Locate the cell with the specified text and output its [x, y] center coordinate. 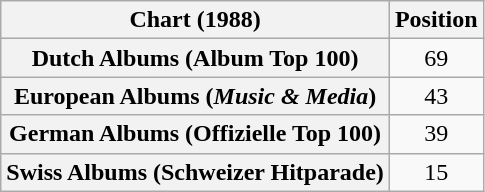
69 [436, 58]
Swiss Albums (Schweizer Hitparade) [196, 172]
Position [436, 20]
39 [436, 134]
15 [436, 172]
Dutch Albums (Album Top 100) [196, 58]
43 [436, 96]
Chart (1988) [196, 20]
German Albums (Offizielle Top 100) [196, 134]
European Albums (Music & Media) [196, 96]
